Extract the (X, Y) coordinate from the center of the cell holding the provided text.  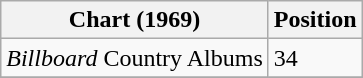
Billboard Country Albums (135, 58)
Position (315, 20)
Chart (1969) (135, 20)
34 (315, 58)
